Detect which cell encompasses the target text, then output its (x, y) center coordinate. 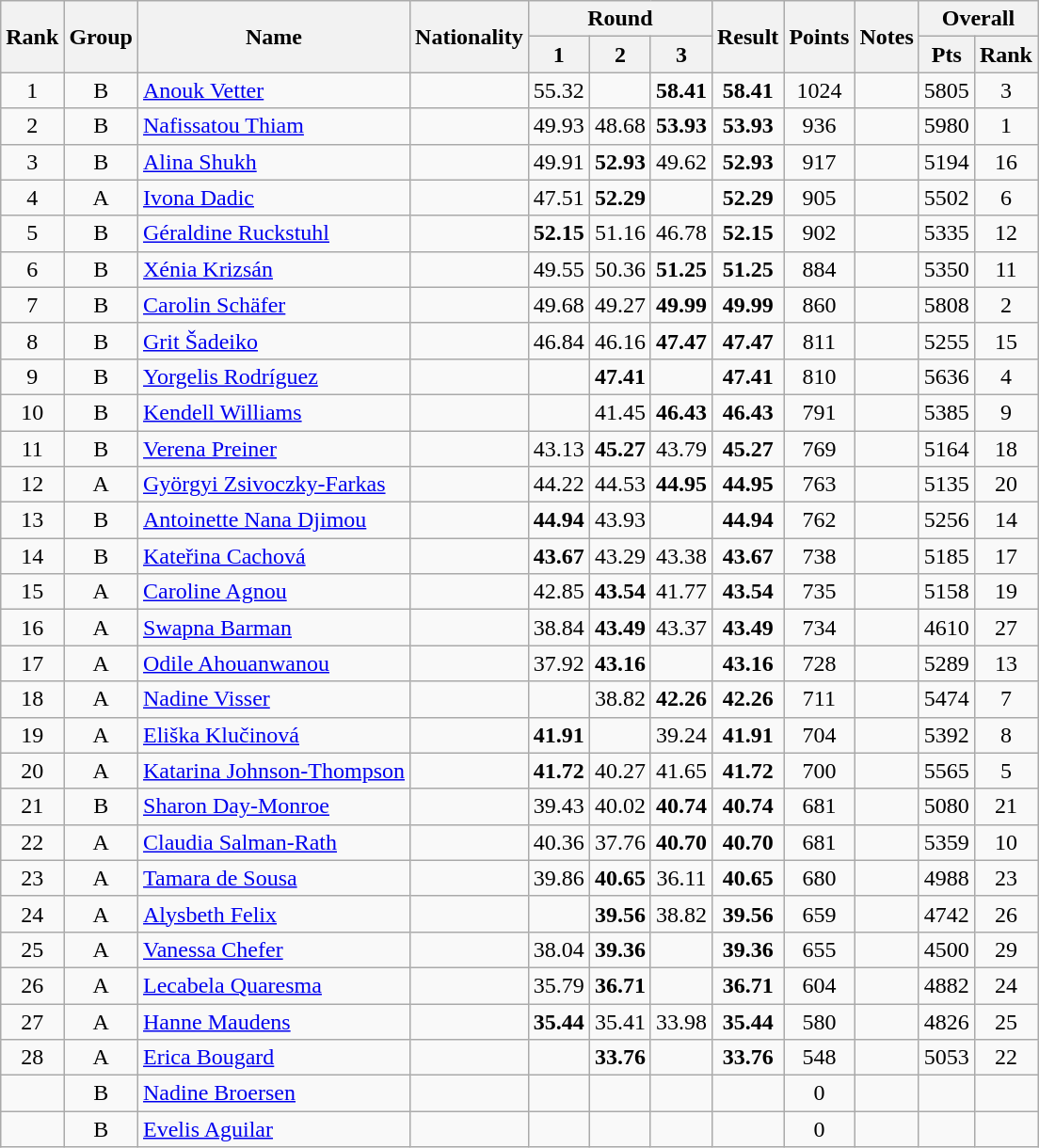
Erica Bougard (275, 1058)
49.55 (559, 269)
33.98 (681, 1021)
39.24 (681, 735)
700 (819, 771)
Géraldine Ruckstuhl (275, 233)
Anouk Vetter (275, 90)
50.36 (619, 269)
Alysbeth Felix (275, 914)
Vanessa Chefer (275, 949)
735 (819, 592)
734 (819, 628)
Nadine Broersen (275, 1093)
769 (819, 449)
46.16 (619, 341)
Round (619, 19)
5255 (947, 341)
5256 (947, 520)
Notes (887, 37)
580 (819, 1021)
Odile Ahouanwanou (275, 663)
Overall (978, 19)
43.79 (681, 449)
811 (819, 341)
38.84 (559, 628)
5385 (947, 412)
42.85 (559, 592)
4610 (947, 628)
55.32 (559, 90)
5350 (947, 269)
655 (819, 949)
47.51 (559, 198)
902 (819, 233)
5392 (947, 735)
Claudia Salman-Rath (275, 842)
Verena Preiner (275, 449)
44.22 (559, 485)
29 (1005, 949)
38.04 (559, 949)
5053 (947, 1058)
43.93 (619, 520)
Katarina Johnson-Thompson (275, 771)
Group (102, 37)
5474 (947, 699)
Ivona Dadic (275, 198)
Carolin Schäfer (275, 305)
4826 (947, 1021)
5080 (947, 806)
36.11 (681, 878)
5502 (947, 198)
49.91 (559, 162)
728 (819, 663)
37.92 (559, 663)
5980 (947, 126)
810 (819, 376)
49.68 (559, 305)
5289 (947, 663)
4882 (947, 985)
5335 (947, 233)
763 (819, 485)
4988 (947, 878)
35.41 (619, 1021)
5135 (947, 485)
Points (819, 37)
51.16 (619, 233)
Tamara de Sousa (275, 878)
5359 (947, 842)
40.27 (619, 771)
5194 (947, 162)
43.13 (559, 449)
37.76 (619, 842)
46.78 (681, 233)
41.77 (681, 592)
791 (819, 412)
5565 (947, 771)
Antoinette Nana Djimou (275, 520)
Evelis Aguilar (275, 1129)
Yorgelis Rodríguez (275, 376)
49.27 (619, 305)
Grit Šadeiko (275, 341)
Swapna Barman (275, 628)
711 (819, 699)
40.36 (559, 842)
Alina Shukh (275, 162)
5808 (947, 305)
905 (819, 198)
28 (32, 1058)
Nationality (470, 37)
762 (819, 520)
5164 (947, 449)
4500 (947, 949)
5636 (947, 376)
Caroline Agnou (275, 592)
39.86 (559, 878)
Xénia Krizsán (275, 269)
917 (819, 162)
Kendell Williams (275, 412)
Name (275, 37)
Nadine Visser (275, 699)
43.37 (681, 628)
604 (819, 985)
Lecabela Quaresma (275, 985)
41.65 (681, 771)
40.02 (619, 806)
5158 (947, 592)
48.68 (619, 126)
Result (747, 37)
860 (819, 305)
Sharon Day-Monroe (275, 806)
Kateřina Cachová (275, 556)
4742 (947, 914)
5805 (947, 90)
46.84 (559, 341)
Hanne Maudens (275, 1021)
Nafissatou Thiam (275, 126)
44.53 (619, 485)
704 (819, 735)
Györgyi Zsivoczky-Farkas (275, 485)
1024 (819, 90)
738 (819, 556)
39.43 (559, 806)
35.79 (559, 985)
Eliška Klučinová (275, 735)
Pts (947, 55)
659 (819, 914)
49.93 (559, 126)
936 (819, 126)
41.45 (619, 412)
884 (819, 269)
49.62 (681, 162)
548 (819, 1058)
680 (819, 878)
43.38 (681, 556)
43.29 (619, 556)
5185 (947, 556)
